Scan for the cell matching the given text and deliver its (x, y) coordinate at center. 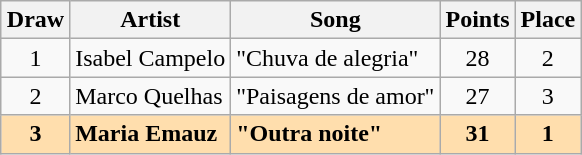
"Outra noite" (336, 134)
Artist (150, 20)
Marco Quelhas (150, 96)
Draw (35, 20)
27 (478, 96)
"Paisagens de amor" (336, 96)
Isabel Campelo (150, 58)
Maria Emauz (150, 134)
"Chuva de alegria" (336, 58)
31 (478, 134)
Song (336, 20)
Points (478, 20)
Place (548, 20)
28 (478, 58)
